Pinpoint the cell where the given text exists, returning its [X, Y] midpoint coordinate. 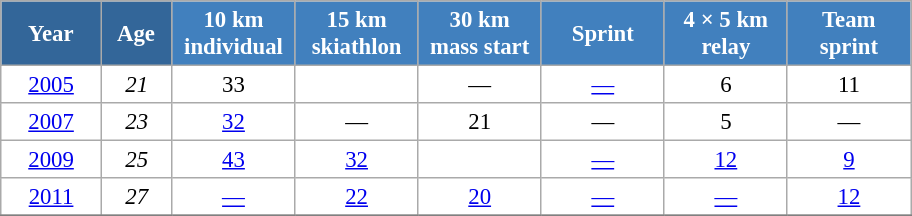
25 [136, 160]
2011 [52, 197]
30 km mass start [480, 34]
27 [136, 197]
43 [234, 160]
10 km individual [234, 34]
20 [480, 197]
Age [136, 34]
Team sprint [848, 34]
23 [136, 122]
33 [234, 85]
Sprint [602, 34]
11 [848, 85]
4 × 5 km relay [726, 34]
2009 [52, 160]
6 [726, 85]
22 [356, 197]
9 [848, 160]
15 km skiathlon [356, 34]
Year [52, 34]
2005 [52, 85]
5 [726, 122]
2007 [52, 122]
